Extract the [x, y] coordinate from the center of the cell holding the provided text.  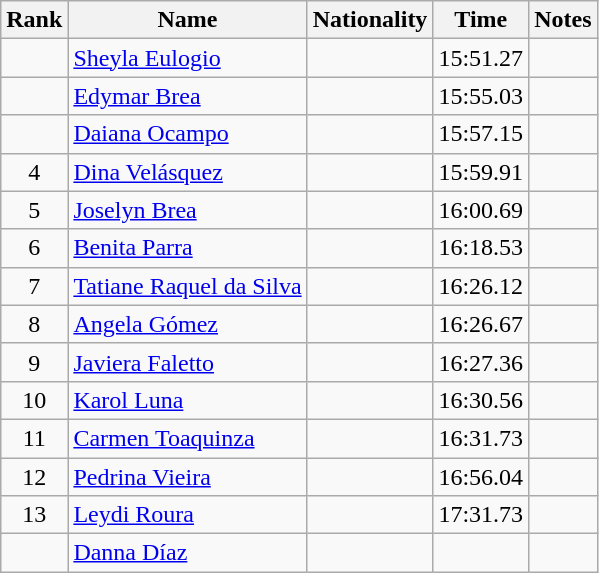
9 [34, 362]
Carmen Toaquinza [188, 438]
5 [34, 210]
16:31.73 [481, 438]
15:55.03 [481, 96]
16:18.53 [481, 248]
Karol Luna [188, 400]
Time [481, 20]
Nationality [370, 20]
10 [34, 400]
Name [188, 20]
Benita Parra [188, 248]
Leydi Roura [188, 515]
Dina Velásquez [188, 172]
Danna Díaz [188, 553]
16:26.12 [481, 286]
15:51.27 [481, 58]
16:26.67 [481, 324]
Tatiane Raquel da Silva [188, 286]
11 [34, 438]
Edymar Brea [188, 96]
15:59.91 [481, 172]
15:57.15 [481, 134]
Joselyn Brea [188, 210]
7 [34, 286]
Daiana Ocampo [188, 134]
16:00.69 [481, 210]
Javiera Faletto [188, 362]
4 [34, 172]
16:56.04 [481, 477]
16:30.56 [481, 400]
16:27.36 [481, 362]
13 [34, 515]
17:31.73 [481, 515]
8 [34, 324]
Pedrina Vieira [188, 477]
12 [34, 477]
Angela Gómez [188, 324]
Sheyla Eulogio [188, 58]
6 [34, 248]
Notes [563, 20]
Rank [34, 20]
